Search for the cell housing the specified text and yield its (x, y) center coordinate. 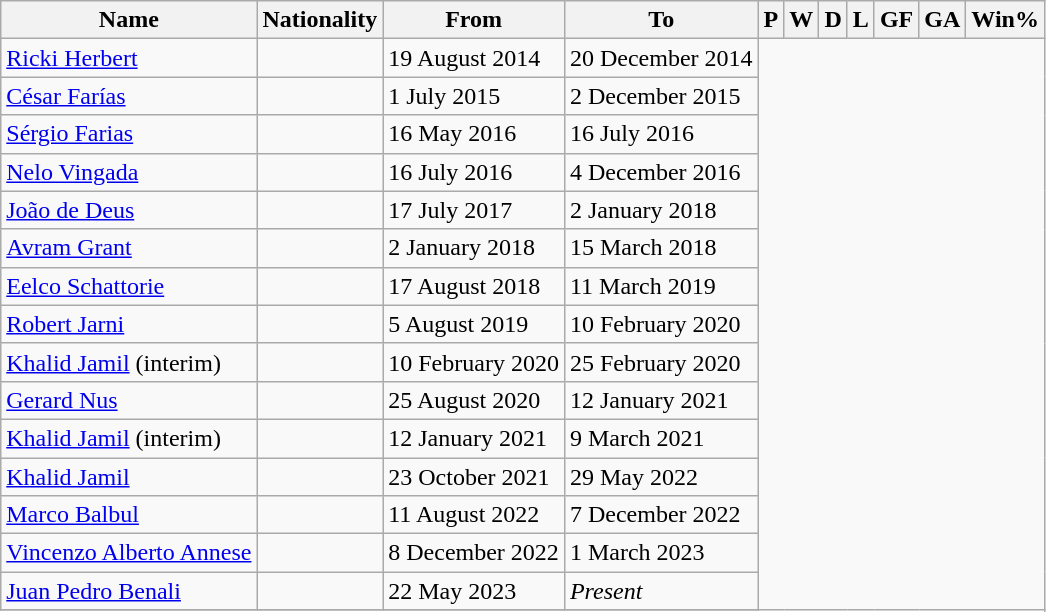
Khalid Jamil (129, 477)
9 March 2021 (661, 438)
29 May 2022 (661, 477)
César Farías (129, 96)
Sérgio Farias (129, 134)
Eelco Schattorie (129, 286)
2 December 2015 (661, 96)
7 December 2022 (661, 515)
Gerard Nus (129, 400)
23 October 2021 (474, 477)
L (860, 20)
25 February 2020 (661, 362)
Avram Grant (129, 248)
Vincenzo Alberto Annese (129, 553)
To (661, 20)
GF (896, 20)
11 August 2022 (474, 515)
17 August 2018 (474, 286)
João de Deus (129, 210)
19 August 2014 (474, 58)
17 July 2017 (474, 210)
GA (942, 20)
1 July 2015 (474, 96)
15 March 2018 (661, 248)
Name (129, 20)
11 March 2019 (661, 286)
5 August 2019 (474, 324)
25 August 2020 (474, 400)
W (802, 20)
1 March 2023 (661, 553)
8 December 2022 (474, 553)
Robert Jarni (129, 324)
Win% (1006, 20)
22 May 2023 (474, 591)
Marco Balbul (129, 515)
P (771, 20)
Present (661, 591)
D (833, 20)
Ricki Herbert (129, 58)
16 May 2016 (474, 134)
From (474, 20)
Nationality (320, 20)
4 December 2016 (661, 172)
Nelo Vingada (129, 172)
Juan Pedro Benali (129, 591)
20 December 2014 (661, 58)
